Return [x, y] of the center of cell containing provided text 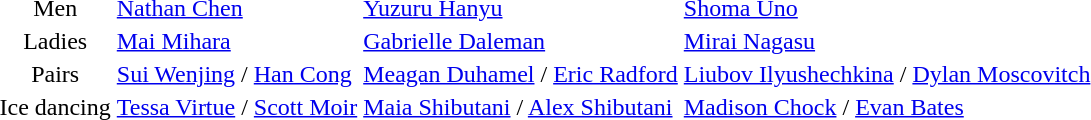
Sui Wenjing / Han Cong [236, 74]
Mai Mihara [236, 41]
Meagan Duhamel / Eric Radford [521, 74]
Gabrielle Daleman [521, 41]
